Return the (X, Y) coordinate for the center point of the cell that contains the specified text.  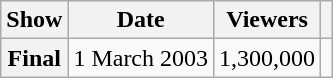
Show (34, 20)
Viewers (268, 20)
1,300,000 (268, 58)
1 March 2003 (141, 58)
Final (34, 58)
Date (141, 20)
